Find where the given text appears and provide that cell's center as [X, Y] coordinate. 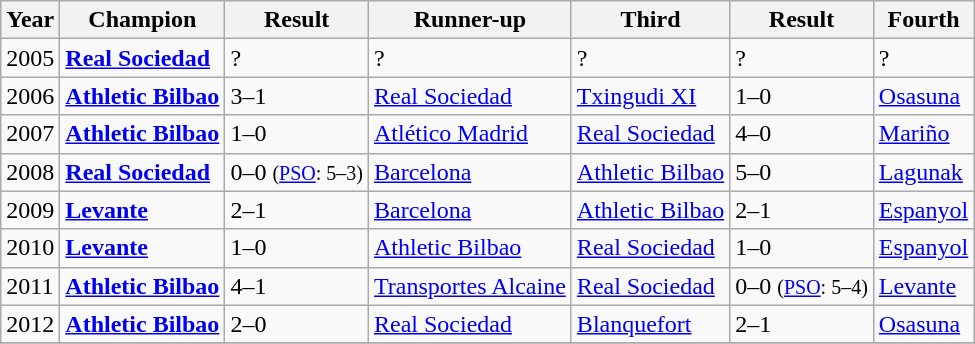
Txingudi XI [650, 96]
Mariño [923, 134]
2008 [30, 172]
2010 [30, 248]
3–1 [297, 96]
Transportes Alcaine [470, 286]
2–0 [297, 324]
4–0 [802, 134]
2005 [30, 58]
2012 [30, 324]
4–1 [297, 286]
Year [30, 20]
Lagunak [923, 172]
Runner-up [470, 20]
Atlético Madrid [470, 134]
Fourth [923, 20]
2011 [30, 286]
Blanquefort [650, 324]
2009 [30, 210]
Third [650, 20]
0–0 (PSO: 5–3) [297, 172]
2006 [30, 96]
2007 [30, 134]
Champion [142, 20]
5–0 [802, 172]
0–0 (PSO: 5–4) [802, 286]
